Output the [X, Y] coordinate of the center of the cell containing the given text.  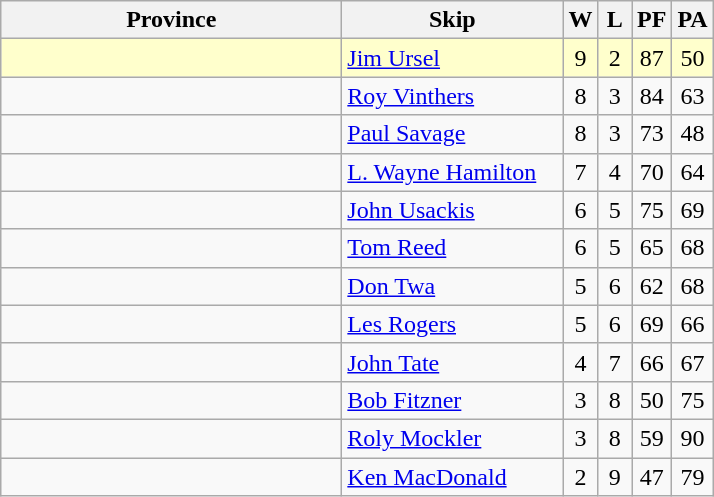
L. Wayne Hamilton [452, 172]
62 [652, 286]
Province [172, 20]
90 [692, 438]
48 [692, 134]
47 [652, 477]
63 [692, 96]
87 [652, 58]
59 [652, 438]
Paul Savage [452, 134]
64 [692, 172]
Tom Reed [452, 248]
Skip [452, 20]
Bob Fitzner [452, 400]
70 [652, 172]
PA [692, 20]
84 [652, 96]
79 [692, 477]
Don Twa [452, 286]
Jim Ursel [452, 58]
L [615, 20]
John Tate [452, 362]
John Usackis [452, 210]
Ken MacDonald [452, 477]
Les Rogers [452, 324]
PF [652, 20]
Roly Mockler [452, 438]
65 [652, 248]
67 [692, 362]
W [580, 20]
Roy Vinthers [452, 96]
73 [652, 134]
